Return the (X, Y) coordinate for the center point of the cell that contains the specified text.  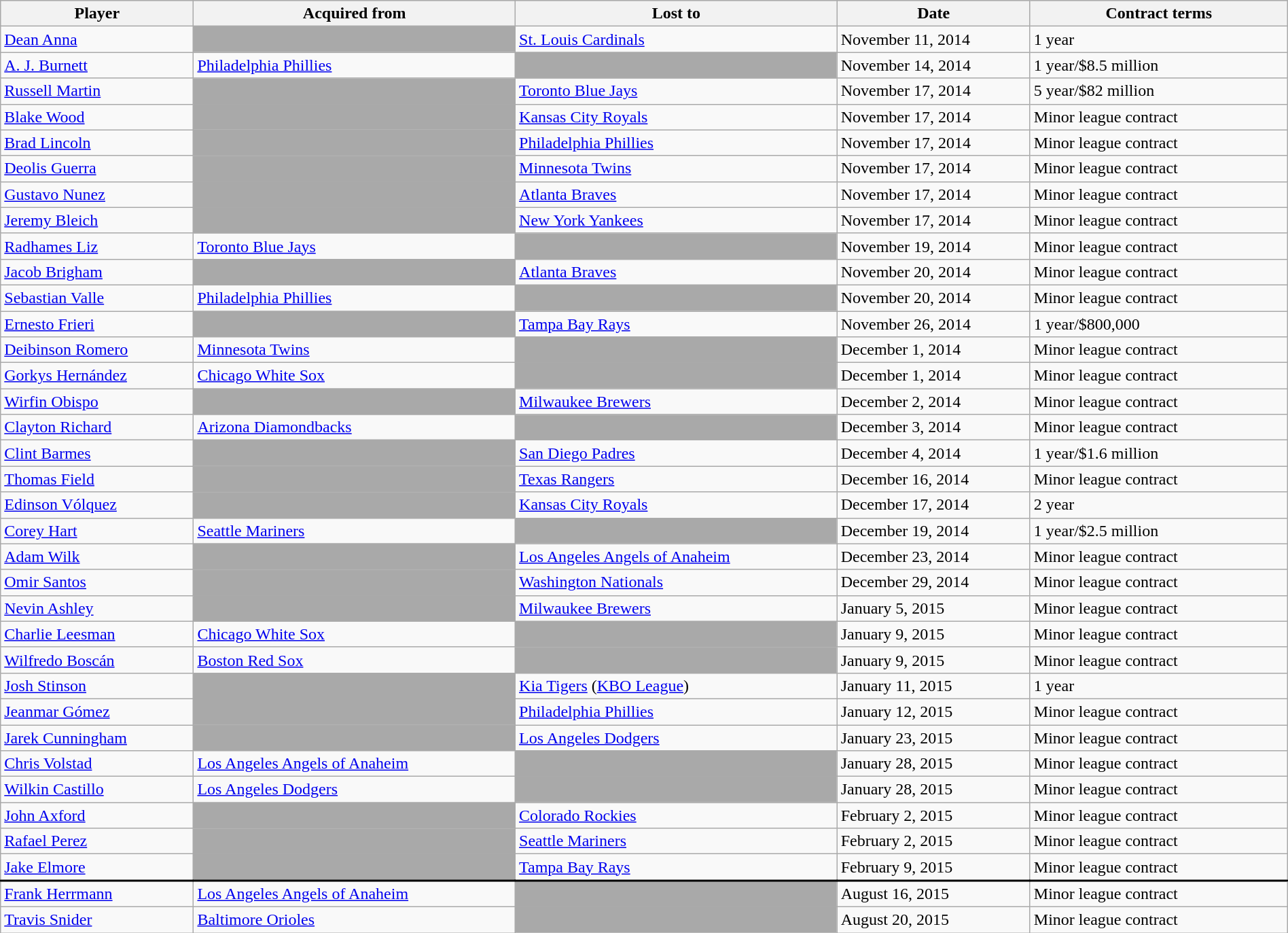
December 19, 2014 (933, 531)
January 11, 2015 (933, 686)
John Axford (97, 815)
January 23, 2015 (933, 737)
Jarek Cunningham (97, 737)
Wilkin Castillo (97, 790)
Jacob Brigham (97, 272)
Baltimore Orioles (355, 919)
5 year/$82 million (1159, 91)
November 26, 2014 (933, 324)
1 year/$2.5 million (1159, 531)
November 14, 2014 (933, 65)
1 year/$800,000 (1159, 324)
December 29, 2014 (933, 582)
Colorado Rockies (677, 815)
Clint Barmes (97, 453)
Wirfin Obispo (97, 402)
Chris Volstad (97, 764)
November 11, 2014 (933, 39)
Date (933, 14)
Contract terms (1159, 14)
Blake Wood (97, 117)
Rafael Perez (97, 841)
Edinson Vólquez (97, 505)
Adam Wilk (97, 557)
Texas Rangers (677, 479)
Charlie Leesman (97, 634)
1 year/$1.6 million (1159, 453)
San Diego Padres (677, 453)
December 16, 2014 (933, 479)
Brad Lincoln (97, 143)
November 19, 2014 (933, 246)
August 20, 2015 (933, 919)
Sebastian Valle (97, 298)
New York Yankees (677, 220)
Ernesto Frieri (97, 324)
Gorkys Hernández (97, 376)
2 year (1159, 505)
Thomas Field (97, 479)
December 4, 2014 (933, 453)
Kia Tigers (KBO League) (677, 686)
Josh Stinson (97, 686)
Deibinson Romero (97, 350)
Frank Herrmann (97, 894)
Lost to (677, 14)
December 17, 2014 (933, 505)
Russell Martin (97, 91)
Washington Nationals (677, 582)
Arizona Diamondbacks (355, 427)
St. Louis Cardinals (677, 39)
Jake Elmore (97, 867)
December 23, 2014 (933, 557)
December 2, 2014 (933, 402)
Boston Red Sox (355, 660)
Omir Santos (97, 582)
A. J. Burnett (97, 65)
December 3, 2014 (933, 427)
January 5, 2015 (933, 608)
August 16, 2015 (933, 894)
Gustavo Nunez (97, 194)
Travis Snider (97, 919)
January 12, 2015 (933, 711)
Nevin Ashley (97, 608)
Dean Anna (97, 39)
Jeanmar Gómez (97, 711)
Radhames Liz (97, 246)
1 year/$8.5 million (1159, 65)
Jeremy Bleich (97, 220)
February 9, 2015 (933, 867)
Wilfredo Boscán (97, 660)
Player (97, 14)
Acquired from (355, 14)
Corey Hart (97, 531)
Deolis Guerra (97, 169)
Clayton Richard (97, 427)
